Capture the cell that displays the provided text and extract its [x, y] central coordinate. 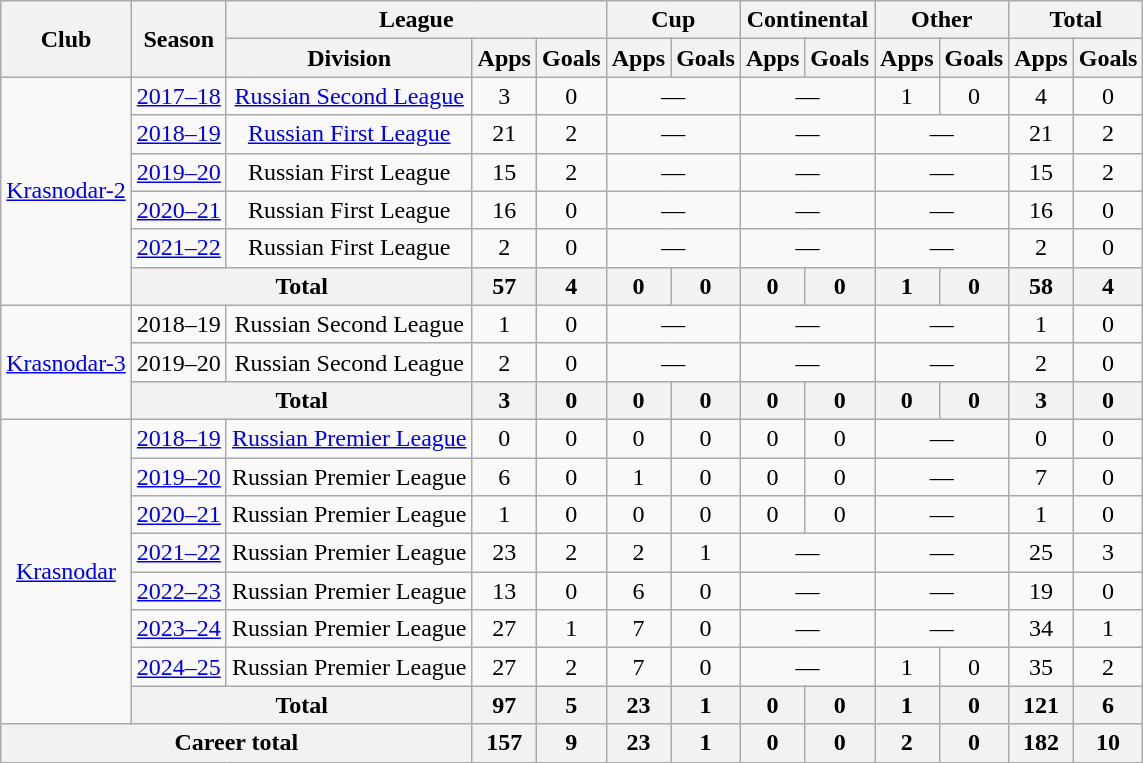
58 [1041, 286]
5 [571, 705]
Club [66, 39]
97 [504, 705]
2023–24 [178, 629]
57 [504, 286]
157 [504, 743]
35 [1041, 667]
2024–25 [178, 667]
Krasnodar [66, 571]
2022–23 [178, 591]
Krasnodar-2 [66, 191]
League [416, 20]
19 [1041, 591]
25 [1041, 553]
9 [571, 743]
182 [1041, 743]
13 [504, 591]
Continental [807, 20]
Krasnodar-3 [66, 362]
Cup [673, 20]
Season [178, 39]
Other [942, 20]
Division [349, 58]
121 [1041, 705]
2017–18 [178, 96]
Career total [236, 743]
34 [1041, 629]
10 [1108, 743]
